From the cell containing the given text, extract its center point as [X, Y] coordinate. 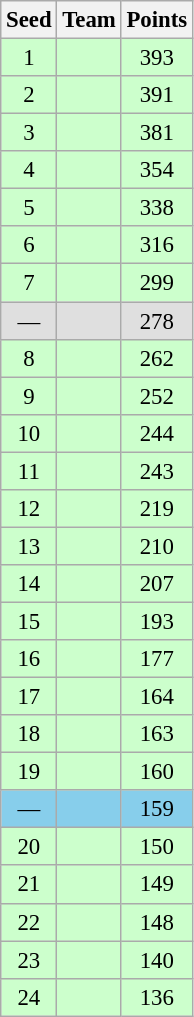
Points [156, 20]
22 [29, 922]
8 [29, 358]
10 [29, 433]
11 [29, 471]
2 [29, 95]
Team [89, 20]
1 [29, 58]
159 [156, 809]
262 [156, 358]
207 [156, 584]
391 [156, 95]
5 [29, 208]
19 [29, 772]
149 [156, 885]
20 [29, 847]
381 [156, 133]
3 [29, 133]
Seed [29, 20]
177 [156, 659]
278 [156, 321]
210 [156, 546]
12 [29, 509]
13 [29, 546]
148 [156, 922]
6 [29, 245]
299 [156, 283]
354 [156, 170]
18 [29, 734]
24 [29, 997]
140 [156, 960]
243 [156, 471]
316 [156, 245]
9 [29, 396]
23 [29, 960]
21 [29, 885]
160 [156, 772]
7 [29, 283]
16 [29, 659]
136 [156, 997]
163 [156, 734]
14 [29, 584]
219 [156, 509]
17 [29, 697]
244 [156, 433]
164 [156, 697]
15 [29, 621]
4 [29, 170]
393 [156, 58]
193 [156, 621]
252 [156, 396]
150 [156, 847]
338 [156, 208]
